Search for the cell housing the specified text and yield its [X, Y] center coordinate. 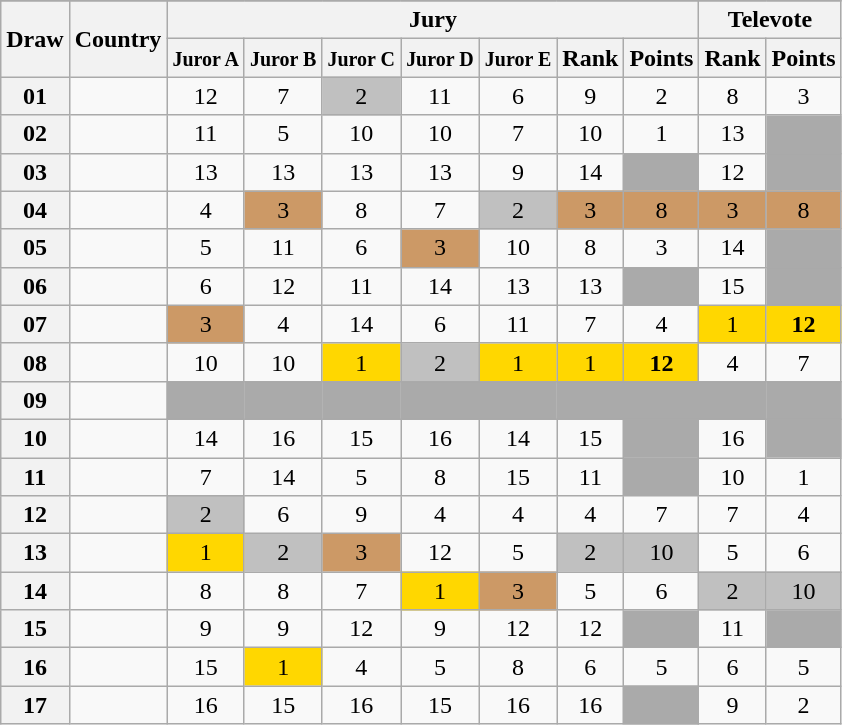
09 [35, 400]
08 [35, 362]
17 [35, 705]
03 [35, 172]
Juror D [440, 58]
02 [35, 134]
Juror A [206, 58]
Juror E [518, 58]
01 [35, 96]
Juror C [362, 58]
04 [35, 210]
Draw [35, 39]
05 [35, 248]
Jury [433, 20]
Country [118, 39]
Televote [770, 20]
07 [35, 324]
Juror B [283, 58]
06 [35, 286]
